Capture the cell that displays the provided text and extract its (x, y) central coordinate. 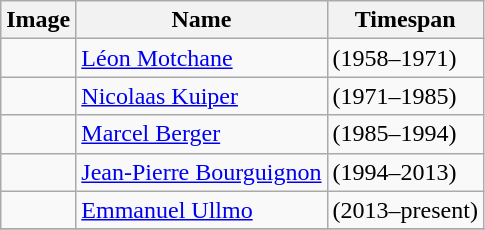
Timespan (405, 20)
Jean-Pierre Bourguignon (202, 172)
(1994–2013) (405, 172)
Emmanuel Ullmo (202, 210)
Name (202, 20)
Nicolaas Kuiper (202, 96)
(1971–1985) (405, 96)
Image (38, 20)
Marcel Berger (202, 134)
(1958–1971) (405, 58)
(2013–present) (405, 210)
(1985–1994) (405, 134)
Léon Motchane (202, 58)
